Return the [X, Y] coordinate for the center point of the cell that contains the specified text.  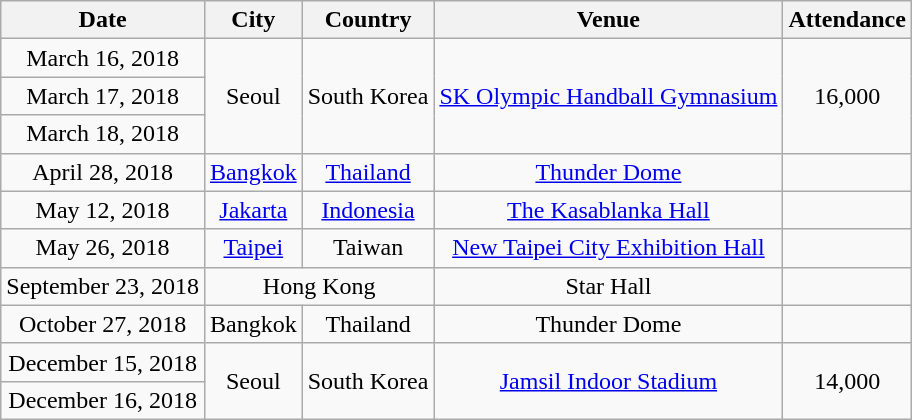
March 16, 2018 [103, 58]
Hong Kong [318, 286]
September 23, 2018 [103, 286]
May 12, 2018 [103, 210]
Jamsil Indoor Stadium [608, 381]
Indonesia [368, 210]
Venue [608, 20]
Star Hall [608, 286]
Date [103, 20]
March 18, 2018 [103, 134]
May 26, 2018 [103, 248]
Attendance [847, 20]
16,000 [847, 96]
April 28, 2018 [103, 172]
March 17, 2018 [103, 96]
New Taipei City Exhibition Hall [608, 248]
Taiwan [368, 248]
City [253, 20]
SK Olympic Handball Gymnasium [608, 96]
Country [368, 20]
Taipei [253, 248]
December 16, 2018 [103, 400]
October 27, 2018 [103, 324]
Jakarta [253, 210]
The Kasablanka Hall [608, 210]
December 15, 2018 [103, 362]
14,000 [847, 381]
